Locate the cell with the specified text and output its (x, y) center coordinate. 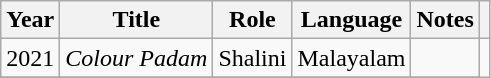
Title (136, 20)
2021 (30, 58)
Language (352, 20)
Year (30, 20)
Malayalam (352, 58)
Shalini (252, 58)
Role (252, 20)
Notes (445, 20)
Colour Padam (136, 58)
